Provide the (x, y) coordinate of the cell's center where the given text is located.  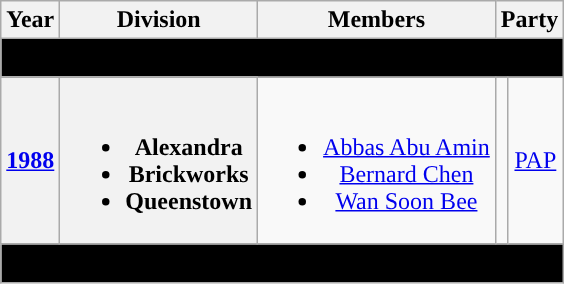
1988 (30, 160)
Abolished (1991) (282, 263)
Members (377, 20)
Abbas Abu AminBernard ChenWan Soon Bee (377, 160)
PAP (536, 160)
Formation (282, 58)
Division (159, 20)
AlexandraBrickworksQueenstown (159, 160)
Party (529, 20)
Year (30, 20)
